From the cell containing the given text, extract its center point as [X, Y] coordinate. 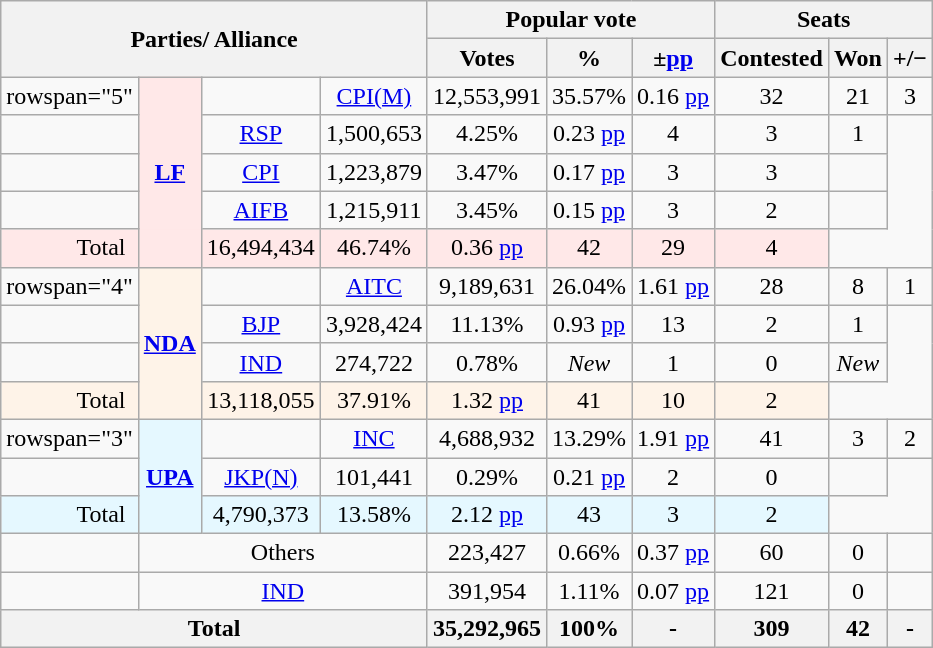
±pp [674, 58]
223,427 [486, 553]
0.16 pp [674, 96]
AIFB [260, 210]
0.78% [486, 362]
43 [590, 515]
274,722 [374, 362]
0.15 pp [590, 210]
3.47% [486, 172]
rowspan="5" [70, 96]
rowspan="3" [70, 438]
10 [674, 400]
0.07 pp [674, 591]
1.61 pp [674, 286]
21 [858, 96]
INC [374, 438]
35,292,965 [486, 629]
JKP(N) [260, 477]
3,928,424 [374, 324]
16,494,434 [260, 248]
0.36 pp [486, 248]
0.66% [590, 553]
0.17 pp [590, 172]
46.74% [374, 248]
3.45% [486, 210]
LF [170, 172]
AITC [374, 286]
101,441 [374, 477]
4,688,932 [486, 438]
13 [674, 324]
13.58% [374, 515]
CPI [260, 172]
0.29% [486, 477]
BJP [260, 324]
NDA [170, 343]
13,118,055 [260, 400]
11.13% [486, 324]
Contested [772, 58]
37.91% [374, 400]
32 [772, 96]
RSP [260, 134]
Others [282, 553]
UPA [170, 476]
12,553,991 [486, 96]
100% [590, 629]
1.11% [590, 591]
rowspan="4" [70, 286]
28 [772, 286]
% [590, 58]
35.57% [590, 96]
Votes [486, 58]
9,189,631 [486, 286]
2.12 pp [486, 515]
0.93 pp [590, 324]
29 [674, 248]
8 [858, 286]
Won [858, 58]
0.23 pp [590, 134]
0.37 pp [674, 553]
121 [772, 591]
Popular vote [570, 20]
1.32 pp [486, 400]
Seats [824, 20]
Parties/ Alliance [214, 39]
60 [772, 553]
309 [772, 629]
0.21 pp [590, 477]
CPI(M) [374, 96]
391,954 [486, 591]
4,790,373 [260, 515]
1,223,879 [374, 172]
1,215,911 [374, 210]
26.04% [590, 286]
+/− [910, 58]
1.91 pp [674, 438]
1,500,653 [374, 134]
13.29% [590, 438]
4.25% [486, 134]
